Capture the cell that displays the provided text and extract its (X, Y) central coordinate. 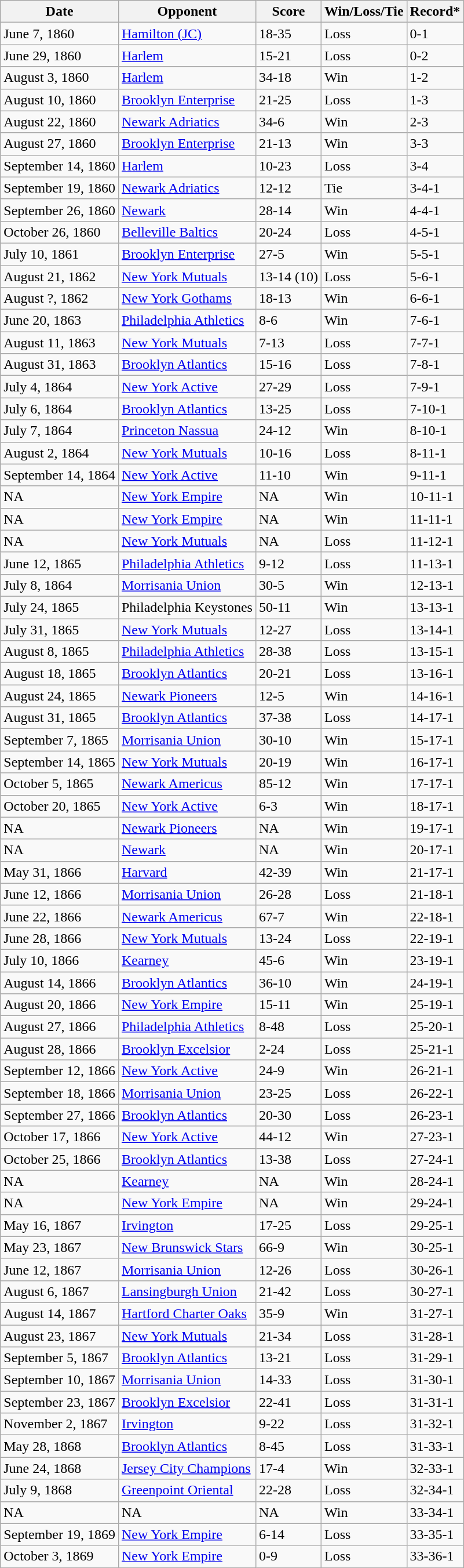
July 8, 1864 (60, 585)
30-25-1 (435, 1247)
18-17-1 (435, 806)
7-6-1 (435, 321)
Record* (435, 12)
12-26 (288, 1269)
October 25, 1866 (60, 1159)
29-25-1 (435, 1225)
27-23-1 (435, 1137)
13-14 (10) (288, 277)
Win/Loss/Tie (364, 12)
10-16 (288, 453)
31-28-1 (435, 1335)
June 29, 1860 (60, 56)
August 3, 1860 (60, 78)
1-3 (435, 100)
July 6, 1864 (60, 409)
20-30 (288, 1115)
September 12, 1866 (60, 1071)
August 11, 1863 (60, 343)
22-41 (288, 1402)
33-35-1 (435, 1534)
17-4 (288, 1468)
66-9 (288, 1247)
August 8, 1865 (60, 652)
21-25 (288, 100)
May 31, 1866 (60, 872)
22-19-1 (435, 938)
45-6 (288, 960)
Philadelphia Keystones (187, 607)
33-34-1 (435, 1512)
October 17, 1866 (60, 1137)
October 20, 1865 (60, 806)
August 6, 1867 (60, 1291)
July 10, 1866 (60, 960)
August 10, 1860 (60, 100)
25-21-1 (435, 1049)
21-17-1 (435, 872)
7-13 (288, 343)
September 19, 1860 (60, 188)
October 5, 1865 (60, 784)
31-29-1 (435, 1358)
20-17-1 (435, 850)
August 31, 1863 (60, 365)
6-3 (288, 806)
27-24-1 (435, 1159)
10-11-1 (435, 497)
July 24, 1865 (60, 607)
50-11 (288, 607)
7-7-1 (435, 343)
June 12, 1866 (60, 894)
October 3, 1869 (60, 1556)
August 14, 1867 (60, 1313)
October 26, 1860 (60, 232)
0-1 (435, 34)
August 18, 1865 (60, 674)
May 16, 1867 (60, 1225)
0-2 (435, 56)
27-5 (288, 254)
12-27 (288, 629)
September 18, 1866 (60, 1093)
Hartford Charter Oaks (187, 1313)
30-27-1 (435, 1291)
15-21 (288, 56)
20-19 (288, 762)
13-16-1 (435, 674)
24-9 (288, 1071)
26-28 (288, 894)
New Brunswick Stars (187, 1247)
13-21 (288, 1358)
2-3 (435, 122)
25-19-1 (435, 1005)
13-24 (288, 938)
30-5 (288, 585)
26-22-1 (435, 1093)
August 2, 1864 (60, 453)
8-10-1 (435, 431)
8-45 (288, 1446)
July 10, 1861 (60, 254)
31-31-1 (435, 1402)
Greenpoint Oriental (187, 1490)
9-12 (288, 563)
August 23, 1867 (60, 1335)
85-12 (288, 784)
8-11-1 (435, 453)
June 24, 1868 (60, 1468)
28-38 (288, 652)
2-24 (288, 1049)
August 22, 1860 (60, 122)
Score (288, 12)
13-38 (288, 1159)
12-12 (288, 188)
June 28, 1866 (60, 938)
September 14, 1865 (60, 762)
June 7, 1860 (60, 34)
September 14, 1860 (60, 166)
27-29 (288, 387)
31-33-1 (435, 1446)
37-38 (288, 718)
Opponent (187, 12)
44-12 (288, 1137)
12-13-1 (435, 585)
July 31, 1865 (60, 629)
September 27, 1866 (60, 1115)
September 23, 1867 (60, 1402)
36-10 (288, 983)
11-10 (288, 475)
July 4, 1864 (60, 387)
1-2 (435, 78)
July 7, 1864 (60, 431)
August 21, 1862 (60, 277)
15-11 (288, 1005)
June 20, 1863 (60, 321)
31-32-1 (435, 1424)
30-10 (288, 740)
August 27, 1860 (60, 144)
May 23, 1867 (60, 1247)
17-25 (288, 1225)
20-21 (288, 674)
Hamilton (JC) (187, 34)
35-9 (288, 1313)
17-17-1 (435, 784)
September 14, 1864 (60, 475)
September 10, 1867 (60, 1380)
42-39 (288, 872)
9-11-1 (435, 475)
24-12 (288, 431)
8-48 (288, 1027)
May 28, 1868 (60, 1446)
September 19, 1869 (60, 1534)
21-13 (288, 144)
32-34-1 (435, 1490)
November 2, 1867 (60, 1424)
3-3 (435, 144)
August ?, 1862 (60, 299)
14-17-1 (435, 718)
21-34 (288, 1335)
September 7, 1865 (60, 740)
11-13-1 (435, 563)
16-17-1 (435, 762)
28-24-1 (435, 1181)
28-14 (288, 210)
11-11-1 (435, 519)
August 31, 1865 (60, 718)
13-15-1 (435, 652)
13-25 (288, 409)
Jersey City Champions (187, 1468)
21-42 (288, 1291)
New York Gothams (187, 299)
31-27-1 (435, 1313)
7-8-1 (435, 365)
18-13 (288, 299)
June 12, 1867 (60, 1269)
August 14, 1866 (60, 983)
11-12-1 (435, 541)
Tie (364, 188)
June 22, 1866 (60, 916)
September 5, 1867 (60, 1358)
September 26, 1860 (60, 210)
15-17-1 (435, 740)
4-5-1 (435, 232)
20-24 (288, 232)
3-4-1 (435, 188)
July 9, 1868 (60, 1490)
12-5 (288, 696)
Date (60, 12)
6-6-1 (435, 299)
8-6 (288, 321)
Belleville Baltics (187, 232)
7-9-1 (435, 387)
August 27, 1866 (60, 1027)
August 28, 1866 (60, 1049)
Harvard (187, 872)
Princeton Nassua (187, 431)
14-33 (288, 1380)
August 20, 1866 (60, 1005)
33-36-1 (435, 1556)
34-6 (288, 122)
6-14 (288, 1534)
3-4 (435, 166)
26-23-1 (435, 1115)
15-16 (288, 365)
26-21-1 (435, 1071)
4-4-1 (435, 210)
21-18-1 (435, 894)
13-14-1 (435, 629)
June 12, 1865 (60, 563)
31-30-1 (435, 1380)
19-17-1 (435, 828)
30-26-1 (435, 1269)
10-23 (288, 166)
18-35 (288, 34)
13-13-1 (435, 607)
0-9 (288, 1556)
67-7 (288, 916)
August 24, 1865 (60, 696)
7-10-1 (435, 409)
29-24-1 (435, 1203)
5-6-1 (435, 277)
22-18-1 (435, 916)
22-28 (288, 1490)
24-19-1 (435, 983)
23-25 (288, 1093)
14-16-1 (435, 696)
9-22 (288, 1424)
34-18 (288, 78)
Lansingburgh Union (187, 1291)
23-19-1 (435, 960)
32-33-1 (435, 1468)
5-5-1 (435, 254)
25-20-1 (435, 1027)
